From the cell containing the given text, extract its center point as [X, Y] coordinate. 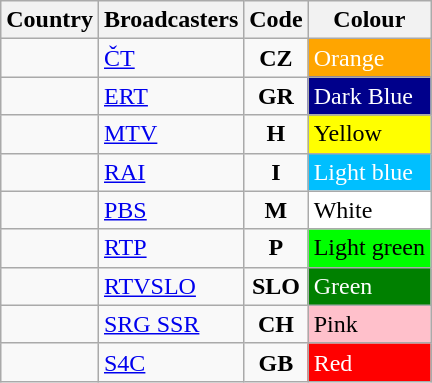
Orange [369, 58]
Colour [369, 20]
Red [369, 362]
P [276, 248]
SRG SSR [170, 324]
Yellow [369, 134]
RAI [170, 172]
GR [276, 96]
ČT [170, 58]
Pink [369, 324]
White [369, 210]
Light green [369, 248]
CZ [276, 58]
MTV [170, 134]
Light blue [369, 172]
Code [276, 20]
CH [276, 324]
PBS [170, 210]
RTP [170, 248]
S4C [170, 362]
SLO [276, 286]
Country [50, 20]
M [276, 210]
H [276, 134]
ERT [170, 96]
I [276, 172]
Green [369, 286]
RTVSLO [170, 286]
Dark Blue [369, 96]
Broadcasters [170, 20]
GB [276, 362]
